Find where the given text appears and provide that cell's center as [X, Y] coordinate. 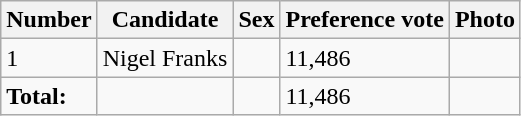
Photo [484, 20]
Preference vote [364, 20]
1 [49, 58]
Sex [256, 20]
Candidate [165, 20]
Number [49, 20]
Nigel Franks [165, 58]
Total: [49, 96]
